For the text-containing cell, return its midpoint in (X, Y) coordinate format. 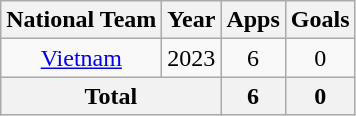
Goals (320, 20)
2023 (192, 58)
National Team (82, 20)
Vietnam (82, 58)
Total (111, 96)
Year (192, 20)
Apps (253, 20)
